Find where the given text appears and provide that cell's center as (X, Y) coordinate. 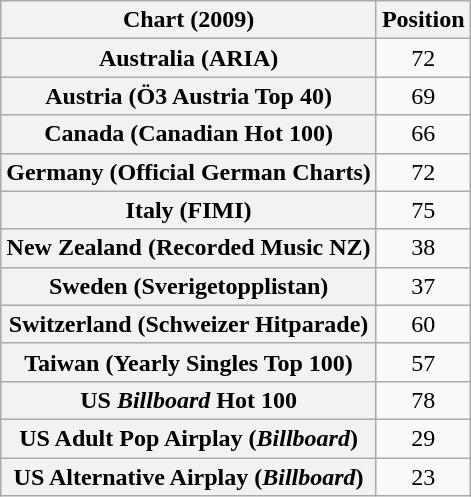
78 (423, 400)
New Zealand (Recorded Music NZ) (189, 248)
US Adult Pop Airplay (Billboard) (189, 438)
23 (423, 477)
Austria (Ö3 Austria Top 40) (189, 96)
69 (423, 96)
Canada (Canadian Hot 100) (189, 134)
Germany (Official German Charts) (189, 172)
37 (423, 286)
60 (423, 324)
66 (423, 134)
Position (423, 20)
US Billboard Hot 100 (189, 400)
Switzerland (Schweizer Hitparade) (189, 324)
75 (423, 210)
US Alternative Airplay (Billboard) (189, 477)
Australia (ARIA) (189, 58)
Taiwan (Yearly Singles Top 100) (189, 362)
29 (423, 438)
Sweden (Sverigetopplistan) (189, 286)
Italy (FIMI) (189, 210)
38 (423, 248)
57 (423, 362)
Chart (2009) (189, 20)
